Extract the (x, y) coordinate from the center of the cell holding the provided text.  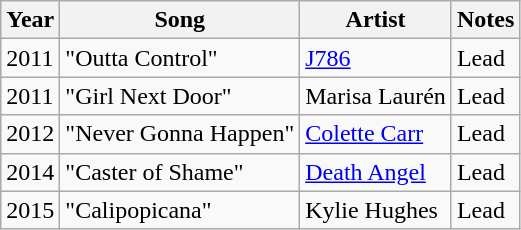
2012 (30, 134)
Marisa Laurén (376, 96)
"Calipopicana" (180, 210)
Death Angel (376, 172)
"Never Gonna Happen" (180, 134)
2014 (30, 172)
Colette Carr (376, 134)
Artist (376, 20)
Kylie Hughes (376, 210)
"Caster of Shame" (180, 172)
"Outta Control" (180, 58)
J786 (376, 58)
Song (180, 20)
Notes (485, 20)
Year (30, 20)
2015 (30, 210)
"Girl Next Door" (180, 96)
